Identify which cell holds the provided text, then report its [X, Y] central coordinate. 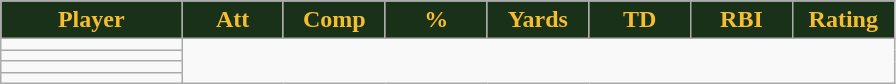
Rating [843, 20]
TD [640, 20]
Comp [334, 20]
Yards [538, 20]
RBI [742, 20]
Att [233, 20]
Player [92, 20]
% [436, 20]
